Detect which cell encompasses the target text, then output its (x, y) center coordinate. 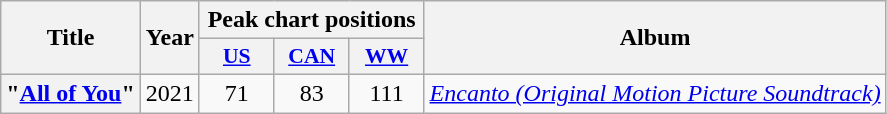
US (236, 57)
2021 (170, 93)
WW (386, 57)
CAN (312, 57)
111 (386, 93)
71 (236, 93)
83 (312, 93)
Year (170, 38)
Album (655, 38)
Encanto (Original Motion Picture Soundtrack) (655, 93)
Peak chart positions (312, 20)
"All of You" (71, 93)
Title (71, 38)
